Find where the given text appears and provide that cell's center as [X, Y] coordinate. 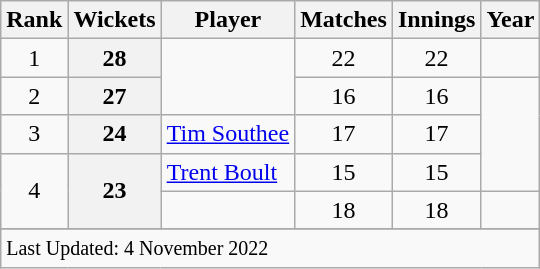
1 [34, 58]
24 [114, 134]
Wickets [114, 20]
2 [34, 96]
Year [510, 20]
Innings [436, 20]
Last Updated: 4 November 2022 [270, 248]
Matches [344, 20]
Rank [34, 20]
Trent Boult [228, 172]
Tim Southee [228, 134]
4 [34, 191]
23 [114, 191]
3 [34, 134]
Player [228, 20]
27 [114, 96]
28 [114, 58]
